Determine the [x, y] coordinate at the center of the cell enclosing the given text.  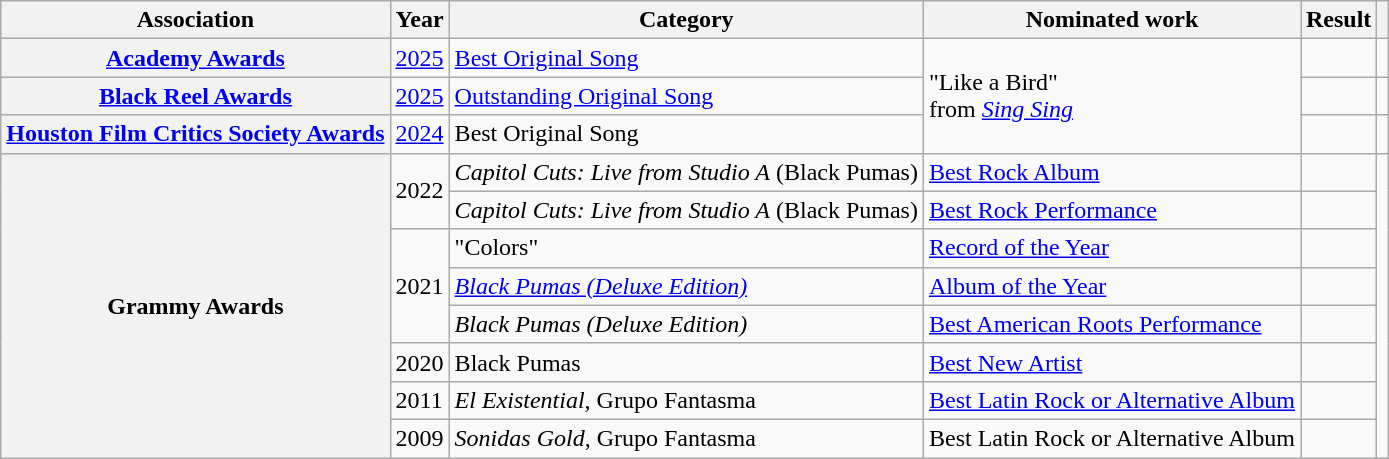
Best American Roots Performance [1112, 324]
"Like a Bird"from Sing Sing [1112, 96]
Nominated work [1112, 20]
El Existential, Grupo Fantasma [686, 400]
2022 [420, 191]
Outstanding Original Song [686, 96]
Best Rock Album [1112, 172]
Black Reel Awards [196, 96]
2020 [420, 362]
2009 [420, 438]
Record of the Year [1112, 248]
Sonidas Gold, Grupo Fantasma [686, 438]
Category [686, 20]
Result [1338, 20]
Best Rock Performance [1112, 210]
Association [196, 20]
Black Pumas [686, 362]
Academy Awards [196, 58]
Year [420, 20]
2011 [420, 400]
Best New Artist [1112, 362]
Houston Film Critics Society Awards [196, 134]
Grammy Awards [196, 305]
2021 [420, 286]
Album of the Year [1112, 286]
2024 [420, 134]
"Colors" [686, 248]
